Pinpoint the cell where the given text exists, returning its (X, Y) midpoint coordinate. 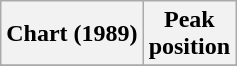
Chart (1989) (72, 34)
Peakposition (189, 34)
